Capture the cell that displays the provided text and extract its (X, Y) central coordinate. 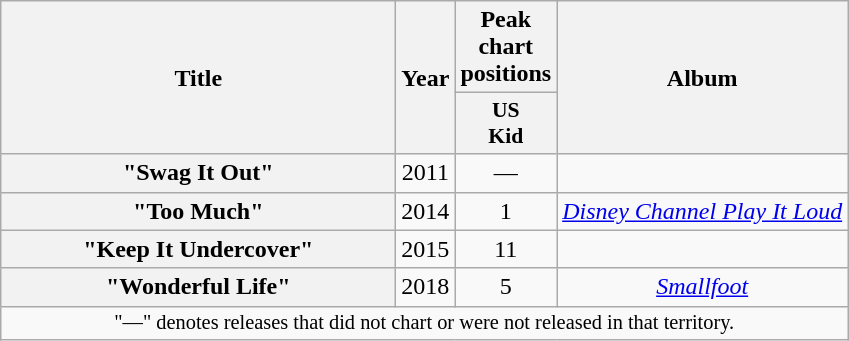
"—" denotes releases that did not chart or were not released in that territory. (424, 323)
2011 (426, 173)
Album (702, 78)
Smallfoot (702, 287)
Peak chart positions (506, 47)
Title (198, 78)
Disney Channel Play It Loud (702, 211)
"Wonderful Life" (198, 287)
2014 (426, 211)
1 (506, 211)
USKid (506, 124)
"Swag It Out" (198, 173)
Year (426, 78)
5 (506, 287)
2018 (426, 287)
— (506, 173)
2015 (426, 249)
"Too Much" (198, 211)
11 (506, 249)
"Keep It Undercover" (198, 249)
